Search for the cell housing the specified text and yield its [X, Y] center coordinate. 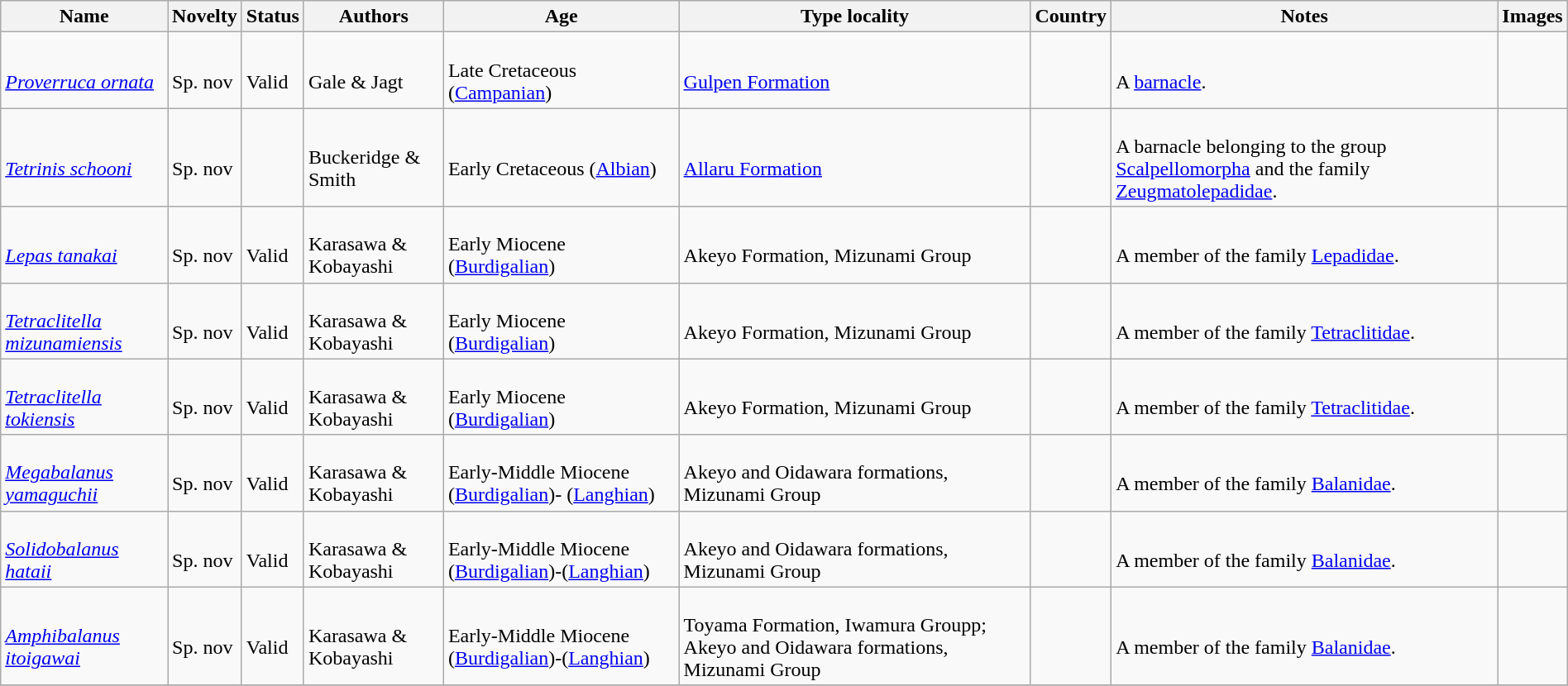
Tetraclitella mizunamiensis [84, 321]
Images [1532, 17]
Early Cretaceous (Albian) [561, 157]
Lepas tanakai [84, 245]
Proverruca ornata [84, 70]
Buckeridge & Smith [374, 157]
Gale & Jagt [374, 70]
Toyama Formation, Iwamura Groupp; Akeyo and Oidawara formations, Mizunami Group [855, 636]
Megabalanus yamaguchii [84, 473]
A member of the family Lepadidae. [1305, 245]
Notes [1305, 17]
Novelty [205, 17]
Gulpen Formation [855, 70]
Allaru Formation [855, 157]
Authors [374, 17]
Tetrinis schooni [84, 157]
A barnacle belonging to the group Scalpellomorpha and the family Zeugmatolepadidae. [1305, 157]
Age [561, 17]
Type locality [855, 17]
Status [273, 17]
Country [1071, 17]
Late Cretaceous (Campanian) [561, 70]
Amphibalanus itoigawai [84, 636]
Early-Middle Miocene (Burdigalian)- (Langhian) [561, 473]
Solidobalanus hataii [84, 549]
Name [84, 17]
A barnacle. [1305, 70]
Tetraclitella tokiensis [84, 397]
